Detect which cell encompasses the target text, then output its (x, y) center coordinate. 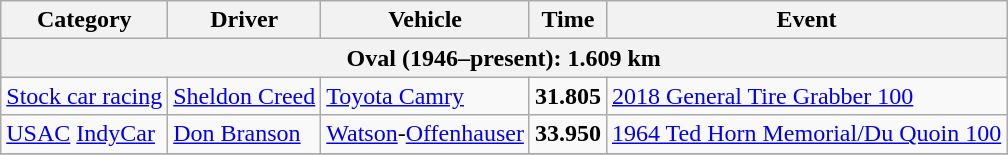
Category (84, 20)
Driver (244, 20)
Time (568, 20)
USAC IndyCar (84, 134)
Watson-Offenhauser (426, 134)
Vehicle (426, 20)
33.950 (568, 134)
Don Branson (244, 134)
1964 Ted Horn Memorial/Du Quoin 100 (806, 134)
Sheldon Creed (244, 96)
Event (806, 20)
2018 General Tire Grabber 100 (806, 96)
Toyota Camry (426, 96)
Oval (1946–present): 1.609 km (504, 58)
31.805 (568, 96)
Stock car racing (84, 96)
